Output the [x, y] coordinate of the center of the cell containing the given text.  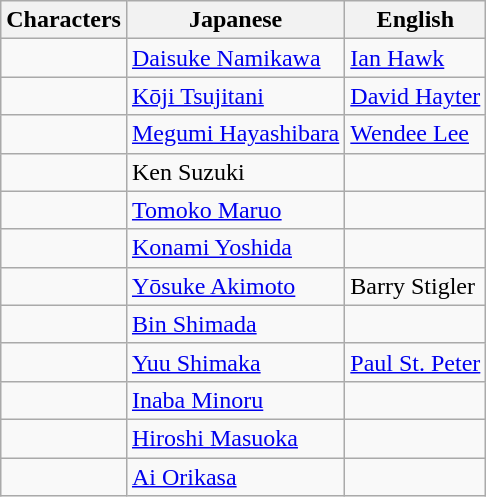
Yōsuke Akimoto [235, 286]
Ai Orikasa [235, 477]
Megumi Hayashibara [235, 134]
Yuu Shimaka [235, 362]
English [416, 20]
David Hayter [416, 96]
Japanese [235, 20]
Paul St. Peter [416, 362]
Hiroshi Masuoka [235, 438]
Ken Suzuki [235, 172]
Tomoko Maruo [235, 210]
Daisuke Namikawa [235, 58]
Barry Stigler [416, 286]
Kōji Tsujitani [235, 96]
Konami Yoshida [235, 248]
Ian Hawk [416, 58]
Bin Shimada [235, 324]
Wendee Lee [416, 134]
Inaba Minoru [235, 400]
Characters [64, 20]
